Return the (X, Y) coordinate for the center point of the cell that contains the specified text.  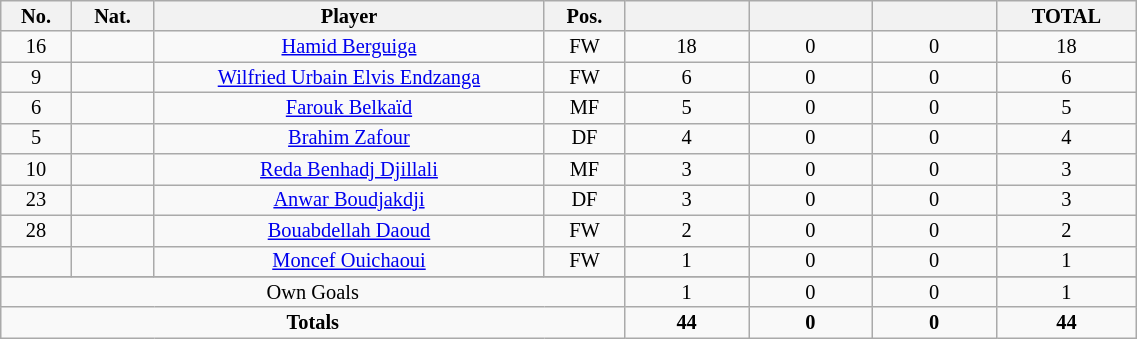
Reda Benhadj Djillali (349, 170)
Own Goals (313, 292)
No. (36, 16)
Player (349, 16)
Brahim Zafour (349, 138)
Moncef Ouichaoui (349, 262)
28 (36, 230)
9 (36, 78)
Farouk Belkaïd (349, 108)
Pos. (584, 16)
Totals (313, 322)
Anwar Boudjakdji (349, 200)
Bouabdellah Daoud (349, 230)
Wilfried Urbain Elvis Endzanga (349, 78)
23 (36, 200)
TOTAL (1066, 16)
Nat. (112, 16)
10 (36, 170)
Hamid Berguiga (349, 46)
16 (36, 46)
